Extract the (X, Y) coordinate from the center of the cell holding the provided text.  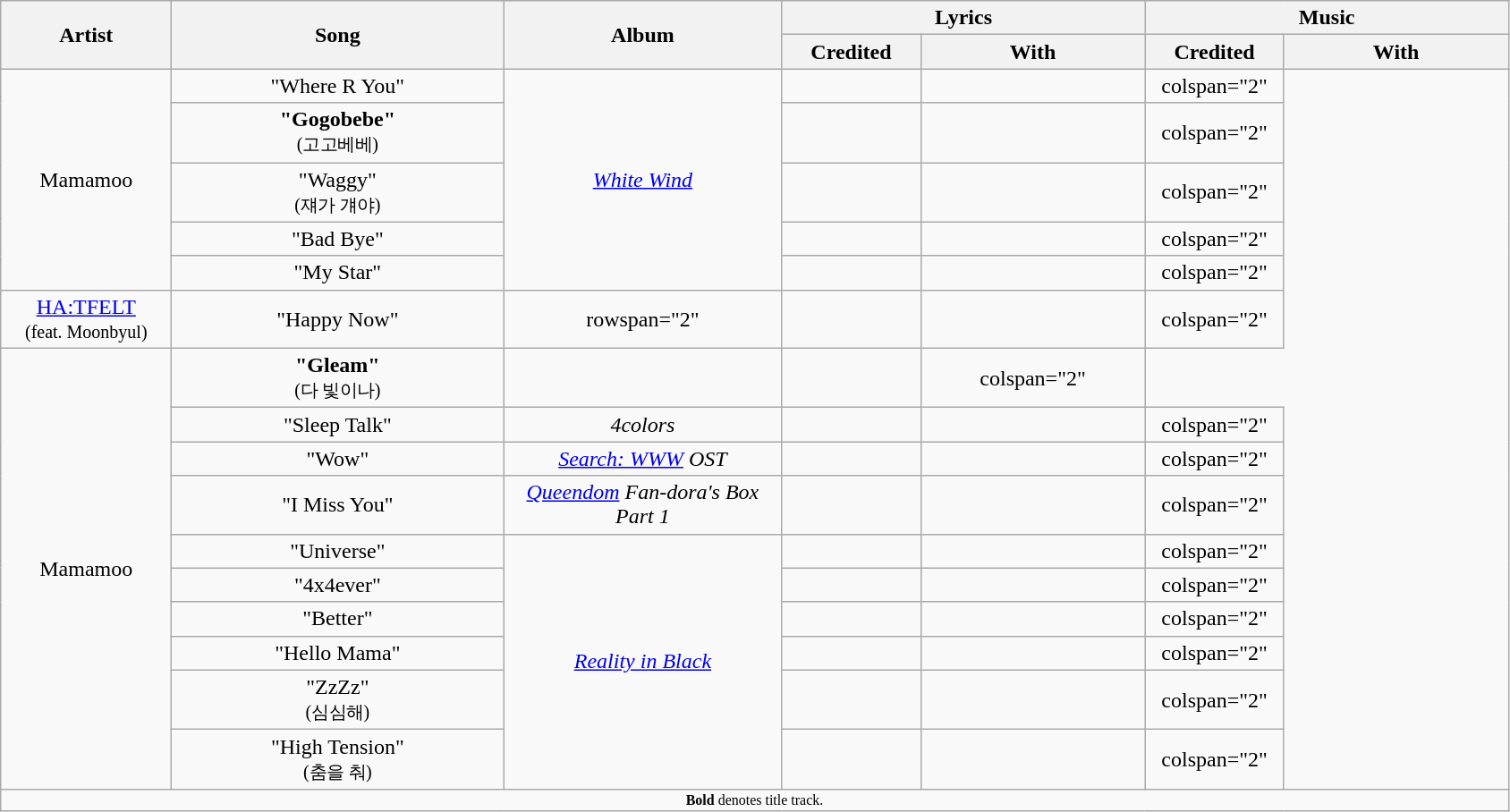
4colors (642, 425)
"Waggy" (쟤가 걔야) (338, 193)
"Hello Mama" (338, 653)
"Happy Now" (338, 318)
"Gogobebe" (고고베베) (338, 132)
"My Star" (338, 273)
"Where R You" (338, 86)
rowspan="2" (642, 318)
Queendom Fan-dora's Box Part 1 (642, 504)
HA:TFELT (feat. Moonbyul) (86, 318)
"I Miss You" (338, 504)
White Wind (642, 179)
Reality in Black (642, 662)
Music (1327, 18)
Song (338, 35)
"4x4ever" (338, 585)
Lyrics (963, 18)
"Sleep Talk" (338, 425)
"Bad Bye" (338, 239)
"Better" (338, 619)
"ZzZz" (심심해) (338, 699)
"High Tension" (춤을 춰) (338, 760)
"Gleam" (다 빛이나) (338, 377)
"Wow" (338, 459)
"Universe" (338, 551)
Album (642, 35)
Search: WWW OST (642, 459)
Artist (86, 35)
Bold denotes title track. (755, 799)
